Identify which cell holds the provided text, then report its [x, y] central coordinate. 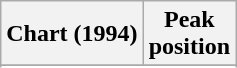
Chart (1994) [72, 34]
Peakposition [189, 34]
